For the text-containing cell, return its midpoint in (X, Y) coordinate format. 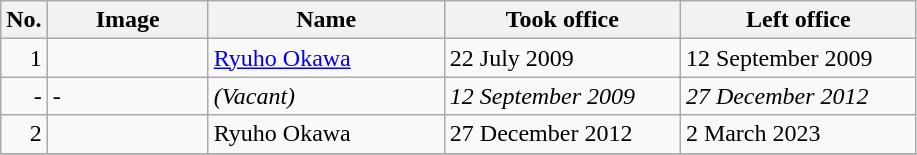
2 (24, 134)
1 (24, 58)
Image (128, 20)
No. (24, 20)
2 March 2023 (798, 134)
Name (326, 20)
(Vacant) (326, 96)
Left office (798, 20)
Took office (562, 20)
22 July 2009 (562, 58)
